Return the [x, y] coordinate for the center point of the cell that contains the specified text.  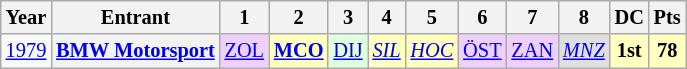
Entrant [135, 17]
7 [532, 17]
1979 [26, 51]
DC [630, 17]
1st [630, 51]
SIL [387, 51]
4 [387, 17]
BMW Motorsport [135, 51]
Pts [668, 17]
78 [668, 51]
6 [482, 17]
2 [299, 17]
3 [348, 17]
8 [584, 17]
DIJ [348, 51]
5 [432, 17]
ZAN [532, 51]
HOC [432, 51]
1 [244, 17]
Year [26, 17]
MNZ [584, 51]
ÖST [482, 51]
ZOL [244, 51]
MCO [299, 51]
